Scan for the cell matching the given text and deliver its [X, Y] coordinate at center. 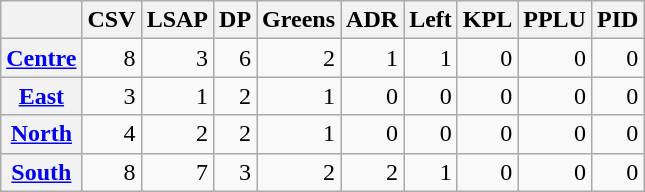
DP [236, 20]
Left [431, 20]
East [42, 96]
PID [617, 20]
6 [236, 58]
4 [112, 134]
South [42, 172]
PPLU [555, 20]
Greens [299, 20]
KPL [487, 20]
Centre [42, 58]
ADR [372, 20]
CSV [112, 20]
LSAP [177, 20]
7 [177, 172]
North [42, 134]
